Return [X, Y] of the center of cell containing provided text 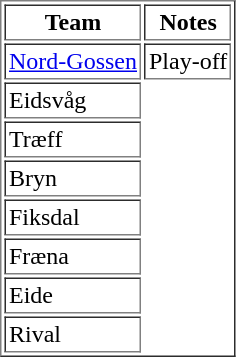
Fræna [72, 256]
Rival [72, 334]
Nord-Gossen [72, 62]
Eide [72, 296]
Eidsvåg [72, 100]
Notes [188, 22]
Fiksdal [72, 218]
Team [72, 22]
Play-off [188, 62]
Bryn [72, 178]
Træff [72, 140]
